Scan for the cell matching the given text and deliver its (x, y) coordinate at center. 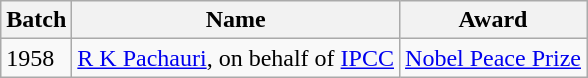
Award (494, 20)
1958 (36, 58)
Nobel Peace Prize (494, 58)
Name (236, 20)
Batch (36, 20)
R K Pachauri, on behalf of IPCC (236, 58)
